Find where the given text appears and provide that cell's center as [X, Y] coordinate. 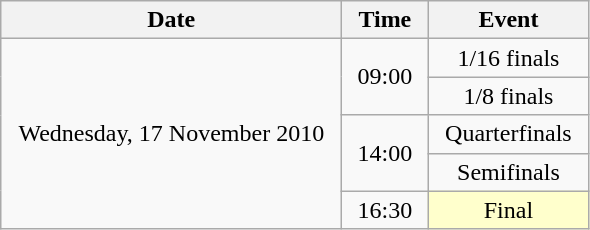
Time [385, 20]
1/16 finals [508, 58]
1/8 finals [508, 96]
Final [508, 210]
Event [508, 20]
14:00 [385, 153]
16:30 [385, 210]
Semifinals [508, 172]
Wednesday, 17 November 2010 [172, 134]
09:00 [385, 77]
Quarterfinals [508, 134]
Date [172, 20]
